Find where the given text appears and provide that cell's center as [x, y] coordinate. 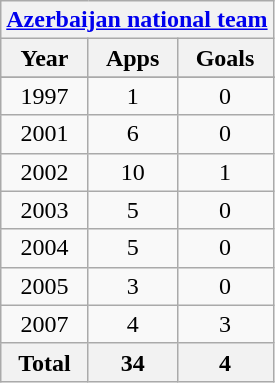
2004 [45, 248]
2007 [45, 324]
Azerbaijan national team [137, 20]
Goals [225, 58]
2005 [45, 286]
1997 [45, 96]
Total [45, 362]
34 [132, 362]
Apps [132, 58]
6 [132, 134]
2003 [45, 210]
2002 [45, 172]
10 [132, 172]
Year [45, 58]
2001 [45, 134]
